Determine the (X, Y) coordinate at the center of the cell enclosing the given text.  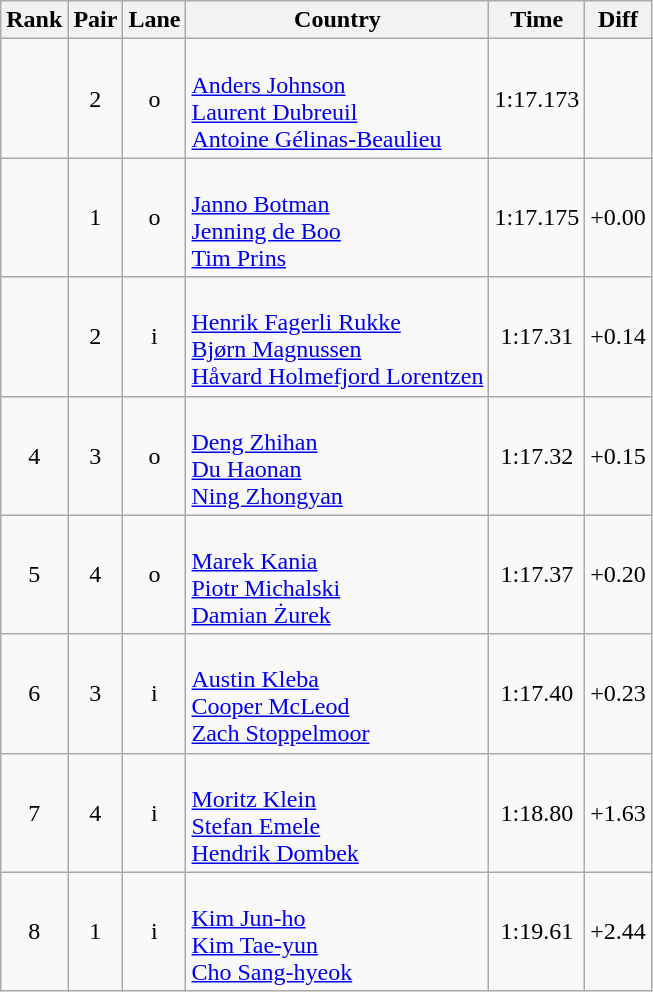
1:18.80 (537, 812)
Rank (34, 20)
7 (34, 812)
Austin KlebaCooper McLeodZach Stoppelmoor (338, 694)
1:17.175 (537, 218)
Lane (154, 20)
Deng ZhihanDu HaonanNing Zhongyan (338, 456)
+1.63 (618, 812)
Diff (618, 20)
1:17.40 (537, 694)
+0.15 (618, 456)
Moritz KleinStefan EmeleHendrik Dombek (338, 812)
Anders JohnsonLaurent DubreuilAntoine Gélinas-Beaulieu (338, 98)
Kim Jun-hoKim Tae-yunCho Sang-hyeok (338, 932)
1:19.61 (537, 932)
8 (34, 932)
6 (34, 694)
+0.23 (618, 694)
Janno BotmanJenning de BooTim Prins (338, 218)
Time (537, 20)
Pair (96, 20)
1:17.32 (537, 456)
+0.14 (618, 336)
+0.20 (618, 574)
5 (34, 574)
Henrik Fagerli RukkeBjørn MagnussenHåvard Holmefjord Lorentzen (338, 336)
Marek KaniaPiotr MichalskiDamian Żurek (338, 574)
1:17.173 (537, 98)
1:17.31 (537, 336)
+0.00 (618, 218)
Country (338, 20)
1:17.37 (537, 574)
+2.44 (618, 932)
